Detect which cell encompasses the target text, then output its [x, y] center coordinate. 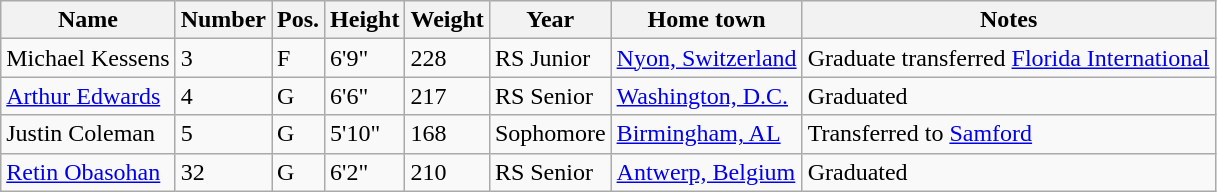
6'2" [365, 172]
Name [88, 20]
168 [447, 134]
4 [223, 96]
Graduate transferred Florida International [1008, 58]
Sophomore [550, 134]
5'10" [365, 134]
Antwerp, Belgium [706, 172]
6'6" [365, 96]
Retin Obasohan [88, 172]
RS Junior [550, 58]
Notes [1008, 20]
5 [223, 134]
Justin Coleman [88, 134]
Pos. [298, 20]
Birmingham, AL [706, 134]
32 [223, 172]
Home town [706, 20]
Nyon, Switzerland [706, 58]
Height [365, 20]
Year [550, 20]
228 [447, 58]
Washington, D.C. [706, 96]
Transferred to Samford [1008, 134]
Michael Kessens [88, 58]
3 [223, 58]
217 [447, 96]
Weight [447, 20]
210 [447, 172]
6'9" [365, 58]
F [298, 58]
Arthur Edwards [88, 96]
Number [223, 20]
